From the cell containing the given text, extract its center point as (X, Y) coordinate. 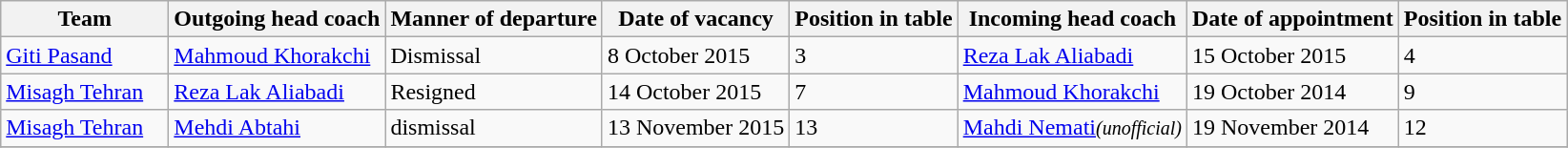
Date of appointment (1292, 19)
Mehdi Abtahi (277, 128)
dismissal (494, 128)
Incoming head coach (1072, 19)
Giti Pasand (85, 55)
8 October 2015 (695, 55)
Date of vacancy (695, 19)
Resigned (494, 92)
3 (874, 55)
19 October 2014 (1292, 92)
14 October 2015 (695, 92)
13 (874, 128)
9 (1482, 92)
4 (1482, 55)
13 November 2015 (695, 128)
Dismissal (494, 55)
Mahdi Nemati(unofficial) (1072, 128)
7 (874, 92)
Manner of departure (494, 19)
Outgoing head coach (277, 19)
12 (1482, 128)
Team (85, 19)
15 October 2015 (1292, 55)
19 November 2014 (1292, 128)
